For the text-containing cell, return its midpoint in [X, Y] coordinate format. 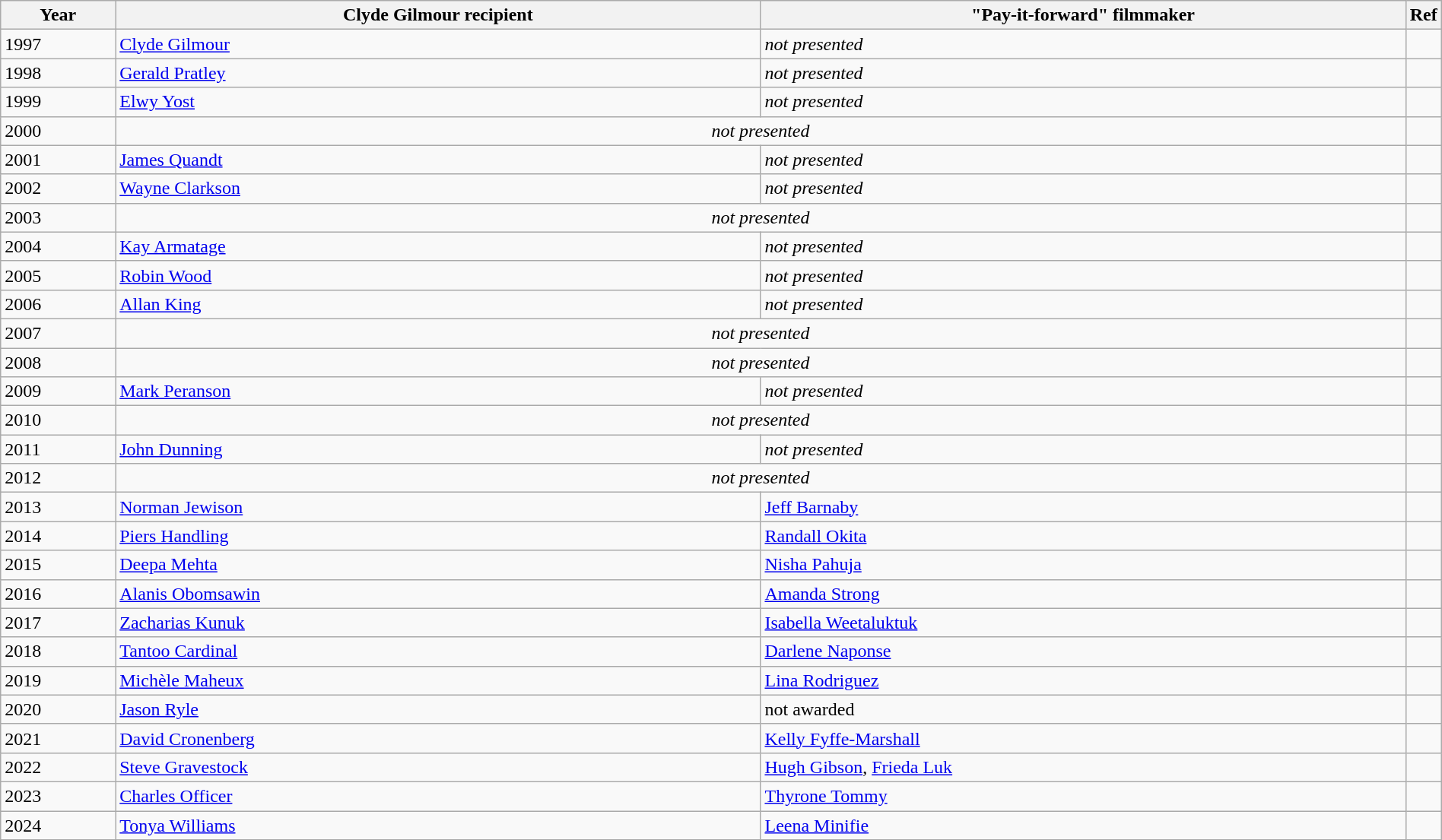
James Quandt [438, 160]
John Dunning [438, 449]
Jason Ryle [438, 709]
Lina Rodriguez [1083, 680]
2012 [58, 478]
Jeff Barnaby [1083, 507]
2009 [58, 391]
Alanis Obomsawin [438, 594]
"Pay-it-forward" filmmaker [1083, 15]
2010 [58, 420]
Darlene Naponse [1083, 651]
2022 [58, 767]
Kay Armatage [438, 246]
Tantoo Cardinal [438, 651]
Gerald Pratley [438, 73]
Ref [1424, 15]
Wayne Clarkson [438, 189]
2004 [58, 246]
Clyde Gilmour recipient [438, 15]
2002 [58, 189]
2007 [58, 333]
Deepa Mehta [438, 565]
Allan King [438, 304]
2003 [58, 217]
1999 [58, 102]
2017 [58, 623]
2014 [58, 536]
2013 [58, 507]
Year [58, 15]
2016 [58, 594]
1998 [58, 73]
2001 [58, 160]
Hugh Gibson, Frieda Luk [1083, 767]
2021 [58, 738]
2018 [58, 651]
Charles Officer [438, 796]
Robin Wood [438, 275]
2015 [58, 565]
1997 [58, 44]
2020 [58, 709]
Zacharias Kunuk [438, 623]
Clyde Gilmour [438, 44]
Michèle Maheux [438, 680]
Randall Okita [1083, 536]
2008 [58, 363]
2024 [58, 825]
2019 [58, 680]
Elwy Yost [438, 102]
Mark Peranson [438, 391]
not awarded [1083, 709]
Steve Gravestock [438, 767]
Leena Minifie [1083, 825]
Norman Jewison [438, 507]
Kelly Fyffe-Marshall [1083, 738]
Piers Handling [438, 536]
Nisha Pahuja [1083, 565]
Thyrone Tommy [1083, 796]
2023 [58, 796]
David Cronenberg [438, 738]
Isabella Weetaluktuk [1083, 623]
2000 [58, 131]
2006 [58, 304]
Amanda Strong [1083, 594]
2011 [58, 449]
Tonya Williams [438, 825]
2005 [58, 275]
